Return [X, Y] of the center of cell containing provided text 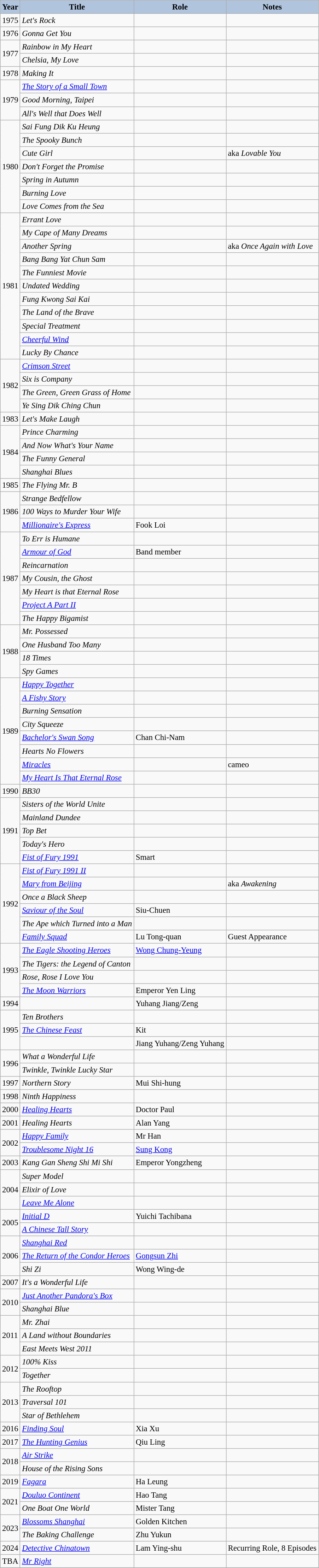
1979 [10, 100]
1991 [10, 831]
Undated Wedding [77, 286]
The Spooky Bunch [77, 140]
Douluo Continent [77, 1495]
Northern Story [77, 1083]
1994 [10, 1003]
1993 [10, 970]
Mr Han [180, 1136]
Millionaire's Express [77, 525]
Saviour of the Soul [77, 910]
Crimson Street [77, 366]
1984 [10, 452]
Wong Wing-de [180, 1269]
Fung Kwong Sai Kai [77, 299]
Chan Chi-Nam [180, 738]
East Meets West 2011 [77, 1349]
My Cousin, the Ghost [77, 578]
Ha Leung [180, 1482]
Mui Shi-hung [180, 1083]
What a Wonderful Life [77, 1057]
My Heart Is That Eternal Rose [77, 777]
Don't Forget the Promise [77, 166]
Wong Chung-Yeung [180, 950]
Once a Black Sheep [77, 897]
1995 [10, 1030]
BB30 [77, 791]
Six is Company [77, 379]
Gonna Get You [77, 34]
aka Awakening [272, 884]
The Flying Mr. B [77, 485]
Kang Gan Sheng Shi Mi Shi [77, 1163]
Year [10, 7]
Zhu Yukun [180, 1535]
The Tigers: the Legend of Canton [77, 964]
Blossoms Shanghai [77, 1522]
Air Strike [77, 1455]
2005 [10, 1223]
Sai Fung Dik Ku Heung [77, 127]
2017 [10, 1442]
The Ape which Turned into a Man [77, 924]
Notes [272, 7]
1985 [10, 485]
Today's Hero [77, 844]
2024 [10, 1548]
Kit [180, 1030]
Another Spring [77, 246]
Project A Part II [77, 605]
Yuhang Jiang/Zeng [180, 1003]
Leave Me Alone [77, 1203]
Happy Together [77, 685]
aka Once Again with Love [272, 246]
Love Comes from the Sea [77, 206]
Super Model [77, 1176]
All's Well that Does Well [77, 113]
2016 [10, 1428]
The Moon Warriors [77, 990]
Mr. Zhai [77, 1322]
A Land without Boundaries [77, 1335]
2001 [10, 1123]
Troublesome Night 16 [77, 1150]
2010 [10, 1303]
Good Morning, Taipei [77, 100]
Ten Brothers [77, 1017]
The Hunting Genius [77, 1442]
100 Ways to Murder Your Wife [77, 512]
Title [77, 7]
Star of Bethlehem [77, 1415]
2023 [10, 1528]
1983 [10, 419]
2021 [10, 1501]
1998 [10, 1097]
The Land of the Brave [77, 313]
1988 [10, 651]
100% Kiss [77, 1362]
And Now What's Your Name [77, 446]
My Cape of Many Dreams [77, 233]
The Funniest Movie [77, 273]
1992 [10, 904]
Shanghai Blue [77, 1309]
The Chinese Feast [77, 1030]
Let's Make Laugh [77, 419]
Cheerful Wind [77, 339]
Hao Tang [180, 1495]
Ye Sing Dik Ching Chun [77, 406]
2006 [10, 1256]
2003 [10, 1163]
Strange Bedfellow [77, 499]
Elixir of Love [77, 1190]
Initial D [77, 1216]
House of the Rising Sons [77, 1468]
Fagara [77, 1482]
Mr Right [77, 1561]
TBA [10, 1561]
2012 [10, 1369]
Errant Love [77, 219]
1990 [10, 791]
Prince Charming [77, 432]
Recurring Role, 8 Episodes [272, 1548]
Chelsia, My Love [77, 60]
Shanghai Red [77, 1243]
Rose, Rose I Love You [77, 977]
Top Bet [77, 831]
1996 [10, 1063]
2004 [10, 1190]
A Fishy Story [77, 698]
Fist of Fury 1991 II [77, 871]
Gongsun Zhi [180, 1256]
2002 [10, 1143]
Just Another Pandora's Box [77, 1296]
2019 [10, 1482]
1989 [10, 731]
Hearts No Flowers [77, 751]
The Eagle Shooting Heroes [77, 950]
The Green, Green Grass of Home [77, 392]
Burning Love [77, 193]
2011 [10, 1336]
Jiang Yuhang/Zeng Yuhang [180, 1043]
2013 [10, 1402]
The Rooftop [77, 1389]
Mary from Beijing [77, 884]
Smart [180, 857]
Lucky By Chance [77, 352]
Twinkle, Twinkle Lucky Star [77, 1070]
Shanghai Blues [77, 472]
18 Times [77, 658]
The Happy Bigamist [77, 618]
Making It [77, 74]
Shi Zi [77, 1269]
1981 [10, 286]
Armour of God [77, 552]
Mister Tang [180, 1508]
One Husband Too Many [77, 645]
City Squeeze [77, 724]
cameo [272, 764]
1975 [10, 20]
Yuichi Tachibana [180, 1216]
1987 [10, 578]
Sisters of the World Unite [77, 804]
It's a Wonderful Life [77, 1282]
2000 [10, 1110]
Sung Kong [180, 1150]
To Err is Humane [77, 539]
Special Treatment [77, 326]
Xia Xu [180, 1428]
One Boat One World [77, 1508]
Golden Kitchen [180, 1522]
Let's Rock [77, 20]
A Chinese Tall Story [77, 1229]
Doctor Paul [180, 1110]
1997 [10, 1083]
1986 [10, 512]
aka Lovable You [272, 153]
Miracles [77, 764]
2018 [10, 1462]
Happy Family [77, 1136]
Fist of Fury 1991 [77, 857]
Bang Bang Yat Chun Sam [77, 259]
Fook Loi [180, 525]
My Heart is that Eternal Rose [77, 592]
Bachelor's Swan Song [77, 738]
Siu-Chuen [180, 910]
Burning Sensation [77, 711]
1976 [10, 34]
Lu Tong-quan [180, 937]
1980 [10, 166]
Detective Chinatown [77, 1548]
Role [180, 7]
2007 [10, 1282]
1982 [10, 386]
Mr. Possessed [77, 632]
Finding Soul [77, 1428]
Rainbow in My Heart [77, 47]
The Baking Challenge [77, 1535]
The Funny General [77, 459]
Together [77, 1375]
Cute Girl [77, 153]
The Story of a Small Town [77, 87]
Guest Appearance [272, 937]
Family Squad [77, 937]
1978 [10, 74]
The Return of the Condor Heroes [77, 1256]
Spy Games [77, 671]
1977 [10, 54]
Traversal 101 [77, 1402]
Alan Yang [180, 1123]
Emperor Yongzheng [180, 1163]
Reincarnation [77, 565]
Spring in Autumn [77, 180]
Lam Ying-shu [180, 1548]
Ninth Happiness [77, 1097]
Qiu Ling [180, 1442]
Band member [180, 552]
Emperor Yen Ling [180, 990]
Mainland Dundee [77, 817]
